Pinpoint the cell where the given text exists, returning its [x, y] midpoint coordinate. 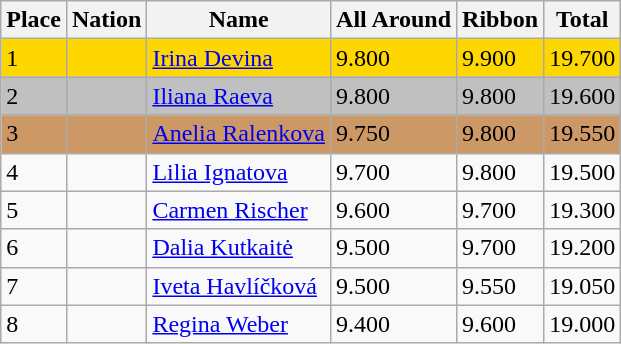
Carmen Rischer [239, 210]
9.750 [394, 134]
19.600 [582, 96]
Anelia Ralenkova [239, 134]
All Around [394, 20]
19.000 [582, 324]
Iveta Havlíčková [239, 286]
7 [34, 286]
Dalia Kutkaitė [239, 248]
Iliana Raeva [239, 96]
Lilia Ignatova [239, 172]
Ribbon [500, 20]
2 [34, 96]
4 [34, 172]
19.200 [582, 248]
Name [239, 20]
19.050 [582, 286]
9.900 [500, 58]
6 [34, 248]
9.550 [500, 286]
1 [34, 58]
Irina Devina [239, 58]
9.400 [394, 324]
Regina Weber [239, 324]
Nation [106, 20]
19.300 [582, 210]
5 [34, 210]
3 [34, 134]
19.700 [582, 58]
Place [34, 20]
8 [34, 324]
Total [582, 20]
19.500 [582, 172]
19.550 [582, 134]
